Return the (x, y) coordinate for the center point of the cell that contains the specified text.  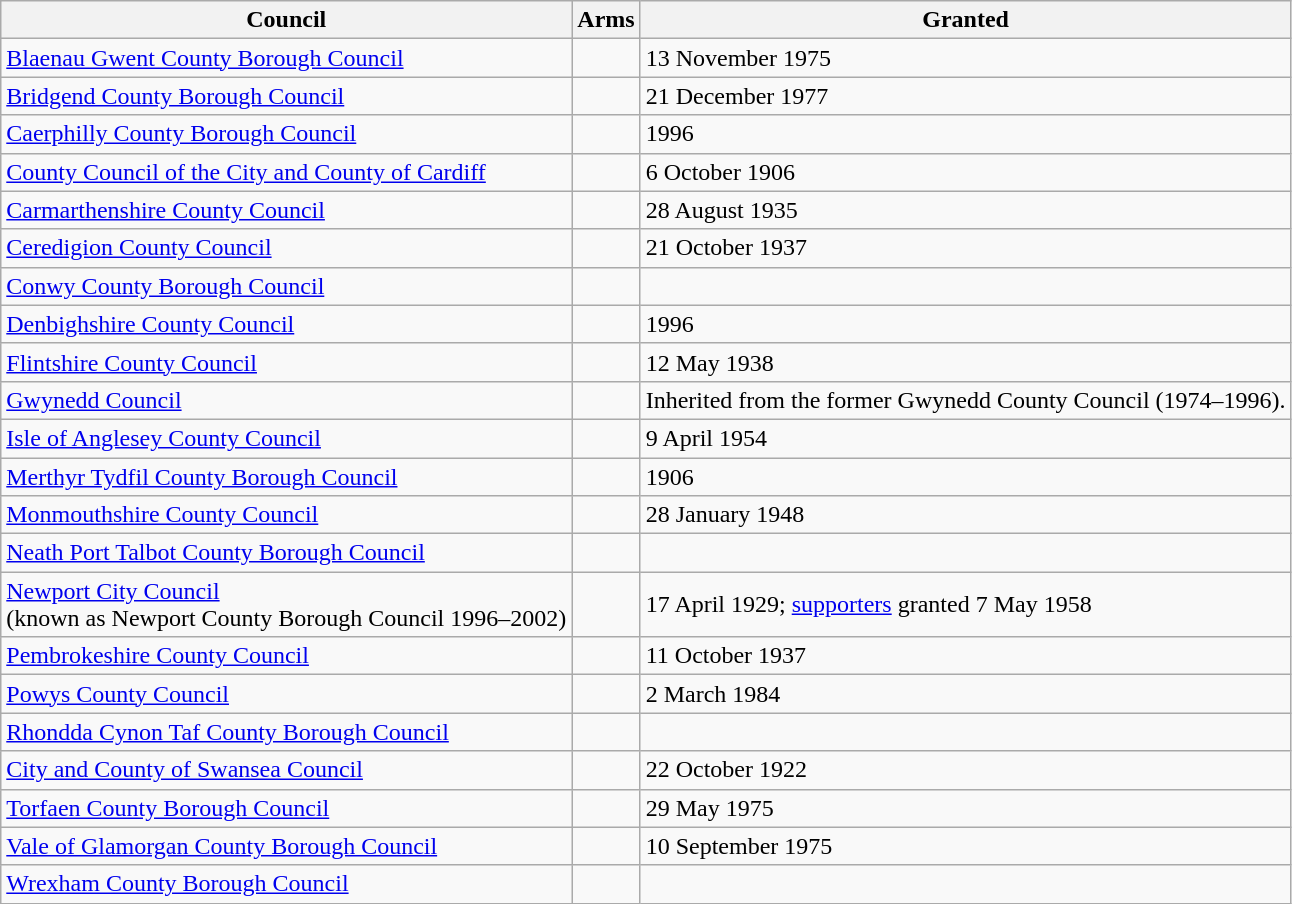
Bridgend County Borough Council (286, 96)
12 May 1938 (966, 362)
28 August 1935 (966, 210)
Neath Port Talbot County Borough Council (286, 553)
Isle of Anglesey County Council (286, 438)
Ceredigion County Council (286, 248)
28 January 1948 (966, 515)
Arms (606, 20)
22 October 1922 (966, 770)
Newport City Council (known as Newport County Borough Council 1996–2002) (286, 604)
Carmarthenshire County Council (286, 210)
6 October 1906 (966, 172)
21 October 1937 (966, 248)
9 April 1954 (966, 438)
City and County of Swansea Council (286, 770)
Vale of Glamorgan County Borough Council (286, 846)
Flintshire County Council (286, 362)
Powys County Council (286, 694)
Inherited from the former Gwynedd County Council (1974–1996). (966, 400)
Torfaen County Borough Council (286, 808)
2 March 1984 (966, 694)
21 December 1977 (966, 96)
Monmouthshire County Council (286, 515)
11 October 1937 (966, 656)
10 September 1975 (966, 846)
Pembrokeshire County Council (286, 656)
1906 (966, 477)
29 May 1975 (966, 808)
Council (286, 20)
17 April 1929; supporters granted 7 May 1958 (966, 604)
Wrexham County Borough Council (286, 884)
13 November 1975 (966, 58)
Granted (966, 20)
County Council of the City and County of Cardiff (286, 172)
Rhondda Cynon Taf County Borough Council (286, 732)
Conwy County Borough Council (286, 286)
Caerphilly County Borough Council (286, 134)
Merthyr Tydfil County Borough Council (286, 477)
Gwynedd Council (286, 400)
Blaenau Gwent County Borough Council (286, 58)
Denbighshire County Council (286, 324)
